For the text-containing cell, return its midpoint in [x, y] coordinate format. 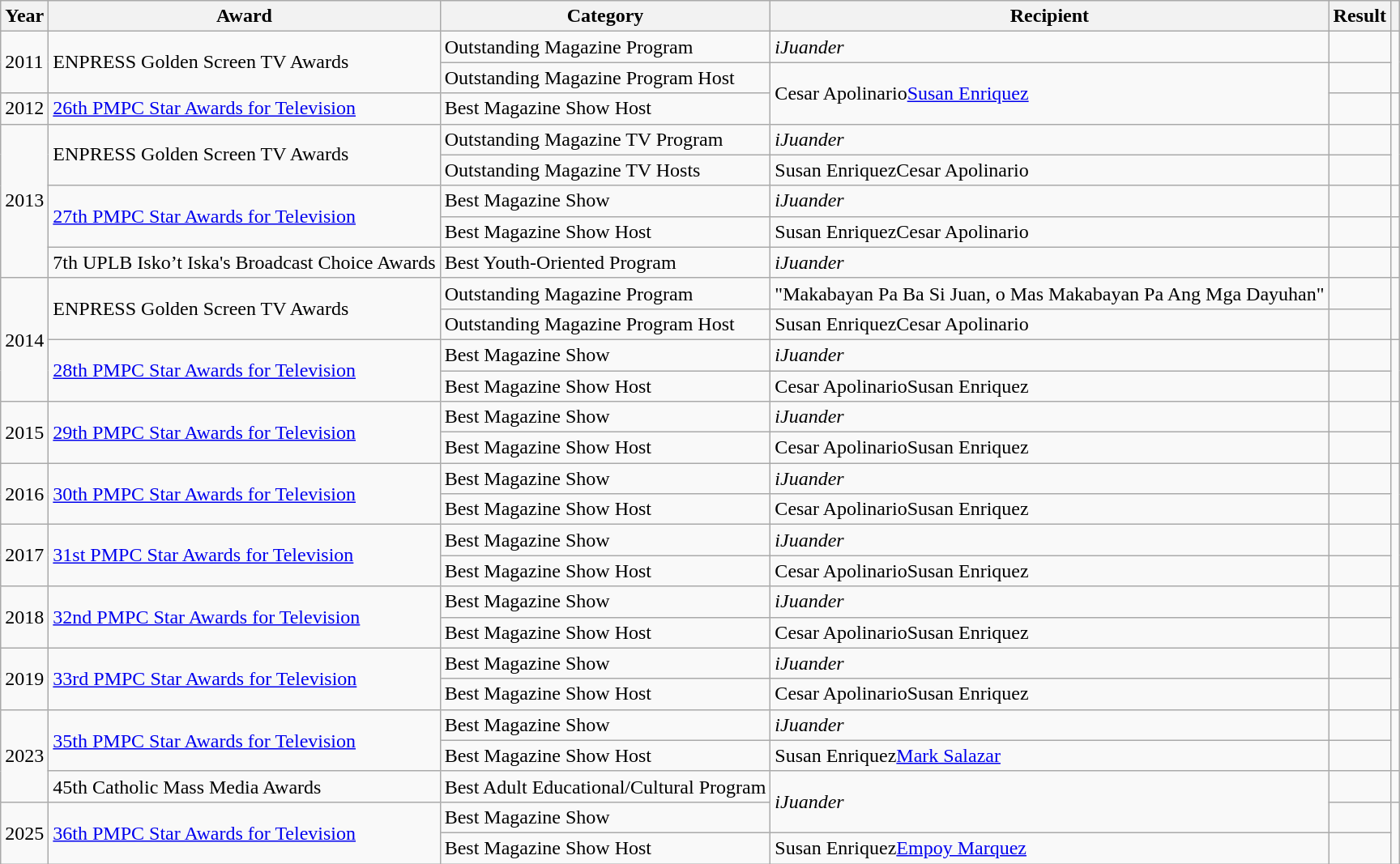
2011 [24, 62]
2016 [24, 494]
2012 [24, 109]
Outstanding Magazine TV Program [605, 139]
Susan EnriquezEmpoy Marquez [1050, 848]
2018 [24, 617]
30th PMPC Star Awards for Television [245, 494]
2019 [24, 679]
7th UPLB Isko’t Iska's Broadcast Choice Awards [245, 262]
2015 [24, 432]
Susan EnriquezMark Salazar [1050, 755]
36th PMPC Star Awards for Television [245, 832]
Outstanding Magazine TV Hosts [605, 170]
Category [605, 16]
Award [245, 16]
33rd PMPC Star Awards for Television [245, 679]
Result [1359, 16]
Best Youth-Oriented Program [605, 262]
Year [24, 16]
35th PMPC Star Awards for Television [245, 740]
Recipient [1050, 16]
"Makabayan Pa Ba Si Juan, o Mas Makabayan Pa Ang Mga Dayuhan" [1050, 293]
2017 [24, 555]
28th PMPC Star Awards for Television [245, 370]
2025 [24, 832]
2023 [24, 755]
31st PMPC Star Awards for Television [245, 555]
Best Adult Educational/Cultural Program [605, 786]
27th PMPC Star Awards for Television [245, 216]
26th PMPC Star Awards for Television [245, 109]
2014 [24, 339]
32nd PMPC Star Awards for Television [245, 617]
29th PMPC Star Awards for Television [245, 432]
45th Catholic Mass Media Awards [245, 786]
2013 [24, 201]
